From the cell containing the given text, extract its center point as (x, y) coordinate. 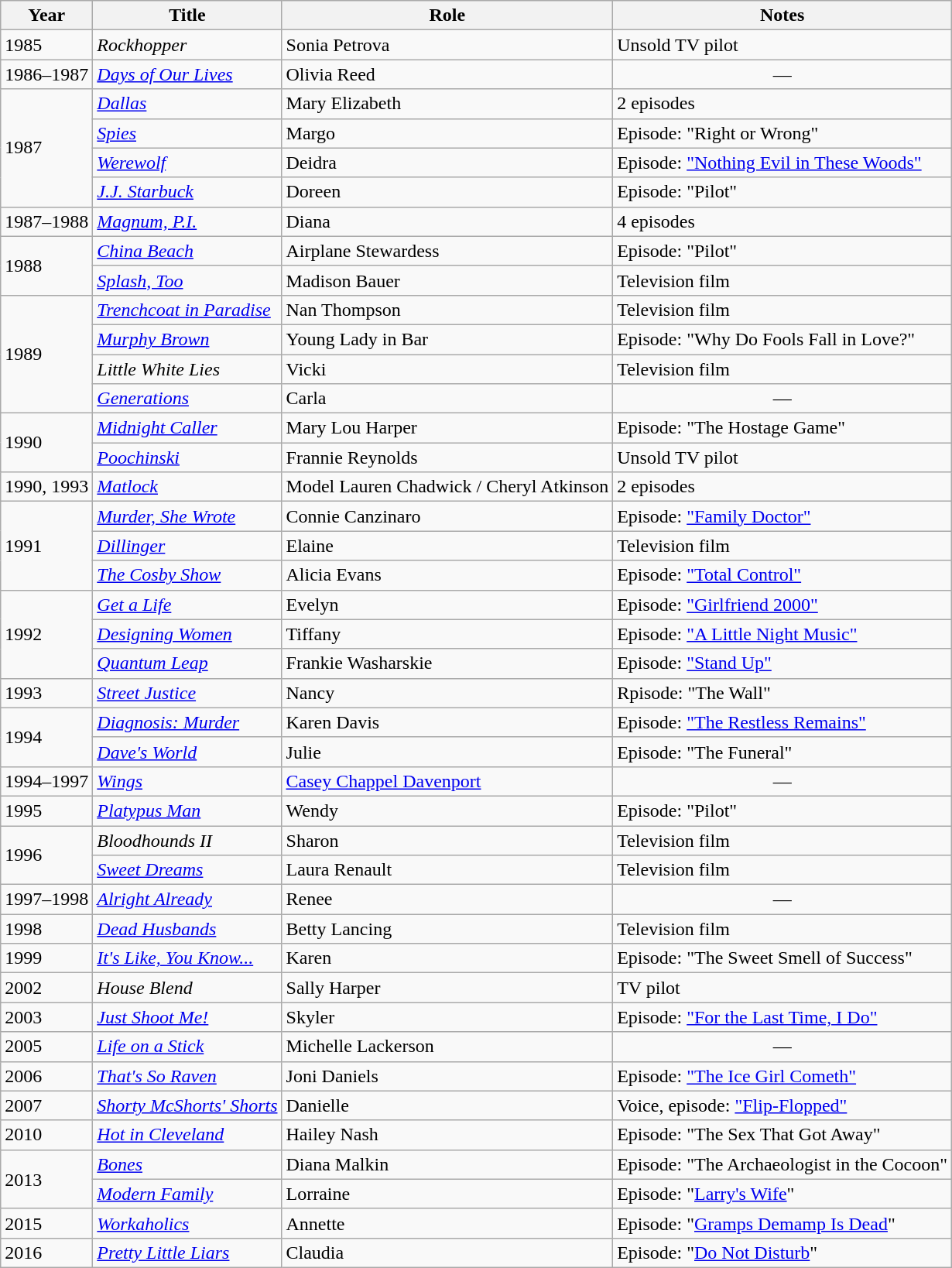
Karen Davis (447, 722)
Margo (447, 133)
Hot in Cleveland (187, 1135)
Designing Women (187, 634)
Nan Thompson (447, 310)
China Beach (187, 251)
Betty Lancing (447, 929)
1987–1988 (46, 221)
Madison Bauer (447, 280)
Werewolf (187, 163)
Episode: "The Ice Girl Cometh" (782, 1076)
Carla (447, 399)
Shorty McShorts' Shorts (187, 1105)
Renee (447, 900)
4 episodes (782, 221)
Bones (187, 1164)
Episode: "The Hostage Game" (782, 428)
Platypus Man (187, 810)
Days of Our Lives (187, 74)
1996 (46, 855)
Episode: "Stand Up" (782, 663)
Spies (187, 133)
Karen (447, 958)
Skyler (447, 1017)
1994–1997 (46, 781)
Deidra (447, 163)
Frankie Washarskie (447, 663)
Diana (447, 221)
That's So Raven (187, 1076)
Midnight Caller (187, 428)
Notes (782, 15)
Role (447, 15)
Episode: "For the Last Time, I Do" (782, 1017)
Olivia Reed (447, 74)
Dave's World (187, 752)
1993 (46, 693)
1989 (46, 354)
Annette (447, 1223)
1995 (46, 810)
Joni Daniels (447, 1076)
Sally Harper (447, 988)
Young Lady in Bar (447, 339)
Hailey Nash (447, 1135)
Vicki (447, 369)
Episode: "The Restless Remains" (782, 722)
Diagnosis: Murder (187, 722)
1991 (46, 546)
2003 (46, 1017)
Episode: "Why Do Fools Fall in Love?" (782, 339)
Dallas (187, 104)
Episode: "The Archaeologist in the Cocoon" (782, 1164)
Julie (447, 752)
Episode: "Nothing Evil in These Woods" (782, 163)
Alright Already (187, 900)
Mary Lou Harper (447, 428)
2016 (46, 1253)
Episode: "The Funeral" (782, 752)
Diana Malkin (447, 1164)
Episode: "The Sex That Got Away" (782, 1135)
Murder, She Wrote (187, 516)
Laura Renault (447, 870)
2007 (46, 1105)
1992 (46, 634)
Episode: "Girlfriend 2000" (782, 605)
Workaholics (187, 1223)
Episode: "Larry's Wife" (782, 1194)
Life on a Stick (187, 1047)
Danielle (447, 1105)
Episode: "Do Not Disturb" (782, 1253)
Alicia Evans (447, 575)
House Blend (187, 988)
Get a Life (187, 605)
2015 (46, 1223)
Splash, Too (187, 280)
Modern Family (187, 1194)
Airplane Stewardess (447, 251)
1987 (46, 148)
1998 (46, 929)
1985 (46, 45)
Street Justice (187, 693)
Sharon (447, 840)
Generations (187, 399)
Episode: "Right or Wrong" (782, 133)
Connie Canzinaro (447, 516)
Pretty Little Liars (187, 1253)
Magnum, P.I. (187, 221)
Doreen (447, 192)
Dillinger (187, 546)
Sonia Petrova (447, 45)
1997–1998 (46, 900)
1990, 1993 (46, 487)
2006 (46, 1076)
Nancy (447, 693)
2013 (46, 1179)
Model Lauren Chadwick / Cheryl Atkinson (447, 487)
1994 (46, 737)
1990 (46, 443)
Episode: "The Sweet Smell of Success" (782, 958)
Rockhopper (187, 45)
Trenchcoat in Paradise (187, 310)
Tiffany (447, 634)
2005 (46, 1047)
Wendy (447, 810)
Episode: "Total Control" (782, 575)
Casey Chappel Davenport (447, 781)
J.J. Starbuck (187, 192)
Episode: "A Little Night Music" (782, 634)
Elaine (447, 546)
Episode: "Family Doctor" (782, 516)
Frannie Reynolds (447, 458)
Bloodhounds II (187, 840)
2002 (46, 988)
2010 (46, 1135)
Year (46, 15)
1988 (46, 266)
1986–1987 (46, 74)
Poochinski (187, 458)
Voice, episode: "Flip-Flopped" (782, 1105)
Sweet Dreams (187, 870)
Episode: "Gramps Demamp Is Dead" (782, 1223)
It's Like, You Know... (187, 958)
Rpisode: "The Wall" (782, 693)
Wings (187, 781)
Little White Lies (187, 369)
Just Shoot Me! (187, 1017)
Title (187, 15)
TV pilot (782, 988)
Dead Husbands (187, 929)
Evelyn (447, 605)
Mary Elizabeth (447, 104)
Claudia (447, 1253)
The Cosby Show (187, 575)
Murphy Brown (187, 339)
Lorraine (447, 1194)
Quantum Leap (187, 663)
1999 (46, 958)
Matlock (187, 487)
Michelle Lackerson (447, 1047)
